Pinpoint the cell where the given text exists, returning its [x, y] midpoint coordinate. 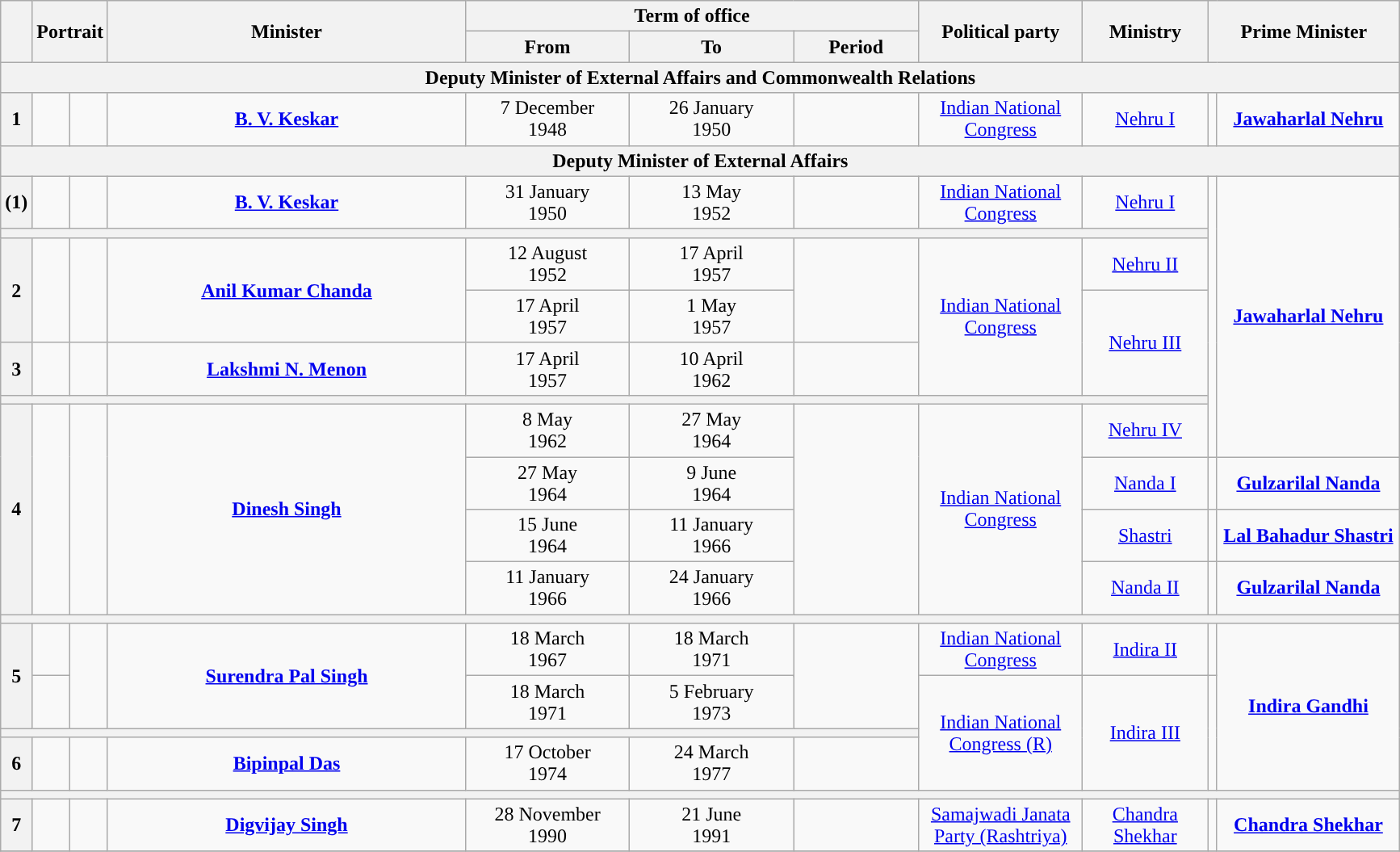
Prime Minister [1304, 31]
Portrait [70, 31]
Shastri [1145, 536]
24 January1966 [712, 588]
24 March1977 [712, 764]
Anil Kumar Chanda [286, 290]
Term of office [693, 16]
10 April1962 [712, 368]
4 [16, 509]
Political party [1001, 31]
Ministry [1145, 31]
Indian National Congress (R) [1001, 733]
Nehru III [1145, 342]
13 May1952 [712, 202]
26 January1950 [712, 120]
To [712, 47]
Deputy Minister of External Affairs [701, 161]
Surendra Pal Singh [286, 676]
2 [16, 290]
Deputy Minister of External Affairs and Commonwealth Relations [701, 78]
Bipinpal Das [286, 764]
Nanda II [1145, 588]
7 December1948 [547, 120]
15 June1964 [547, 536]
31 January1950 [547, 202]
17 October1974 [547, 764]
3 [16, 368]
Indira II [1145, 649]
8 May1962 [547, 430]
7 [16, 825]
6 [16, 764]
Indira III [1145, 733]
Digvijay Singh [286, 825]
Lakshmi N. Menon [286, 368]
Minister [286, 31]
Nehru IV [1145, 430]
12 August1952 [547, 263]
Lal Bahadur Shastri [1308, 536]
Dinesh Singh [286, 509]
1 [16, 120]
1 May1957 [712, 317]
From [547, 47]
Samajwadi Janata Party (Rashtriya) [1001, 825]
5 February1973 [712, 703]
28 November1990 [547, 825]
Nehru II [1145, 263]
Period [856, 47]
5 [16, 676]
21 June1991 [712, 825]
18 March1967 [547, 649]
Indira Gandhi [1308, 707]
(1) [16, 202]
Nanda I [1145, 483]
9 June1964 [712, 483]
